Return [X, Y] of the center of cell containing provided text 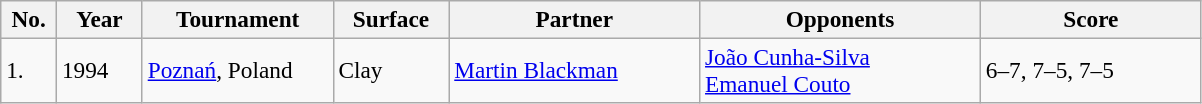
Surface [391, 19]
Score [1090, 19]
1994 [100, 70]
1. [29, 70]
Clay [391, 70]
6–7, 7–5, 7–5 [1090, 70]
Poznań, Poland [238, 70]
João Cunha-Silva Emanuel Couto [840, 70]
Opponents [840, 19]
No. [29, 19]
Year [100, 19]
Partner [574, 19]
Tournament [238, 19]
Martin Blackman [574, 70]
